From the cell containing the given text, extract its center point as [X, Y] coordinate. 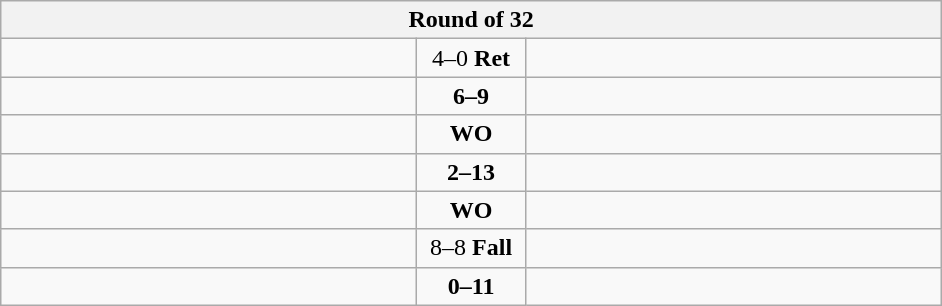
8–8 Fall [472, 248]
Round of 32 [472, 20]
4–0 Ret [472, 58]
0–11 [472, 286]
2–13 [472, 172]
6–9 [472, 96]
